Output the [x, y] coordinate of the center of the cell containing the given text.  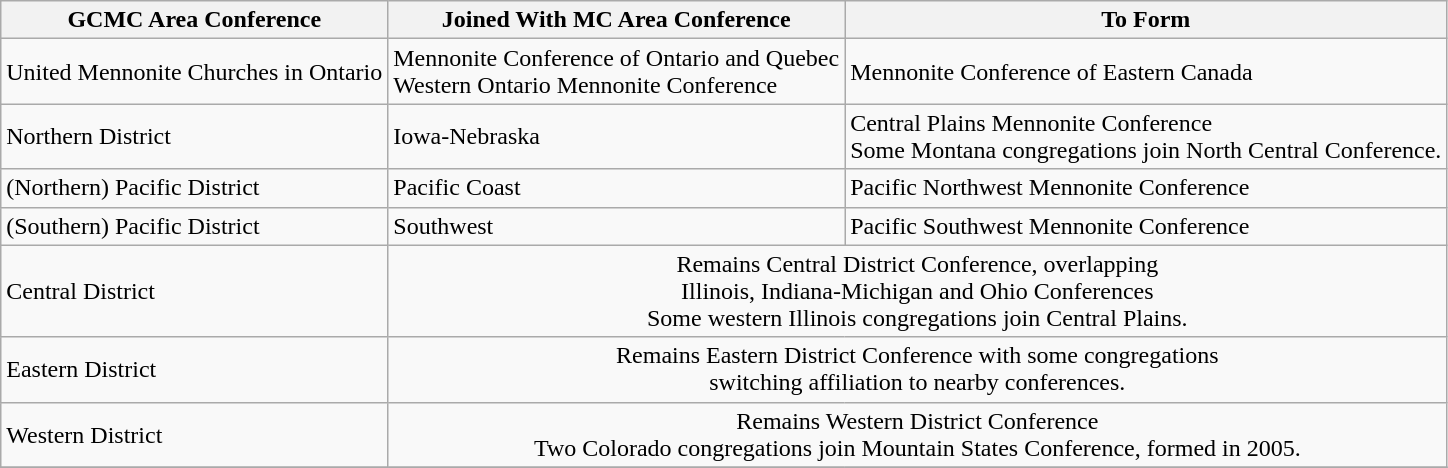
Iowa-Nebraska [616, 136]
Remains Eastern District Conference with some congregationsswitching affiliation to nearby conferences. [918, 370]
Western District [194, 434]
(Southern) Pacific District [194, 226]
Eastern District [194, 370]
Pacific Southwest Mennonite Conference [1146, 226]
Pacific Coast [616, 188]
Pacific Northwest Mennonite Conference [1146, 188]
Mennonite Conference of Eastern Canada [1146, 72]
To Form [1146, 20]
Mennonite Conference of Ontario and QuebecWestern Ontario Mennonite Conference [616, 72]
Southwest [616, 226]
Northern District [194, 136]
United Mennonite Churches in Ontario [194, 72]
Remains Western District ConferenceTwo Colorado congregations join Mountain States Conference, formed in 2005. [918, 434]
Central Plains Mennonite ConferenceSome Montana congregations join North Central Conference. [1146, 136]
GCMC Area Conference [194, 20]
(Northern) Pacific District [194, 188]
Joined With MC Area Conference [616, 20]
Central District [194, 291]
